For the text-containing cell, return its midpoint in (X, Y) coordinate format. 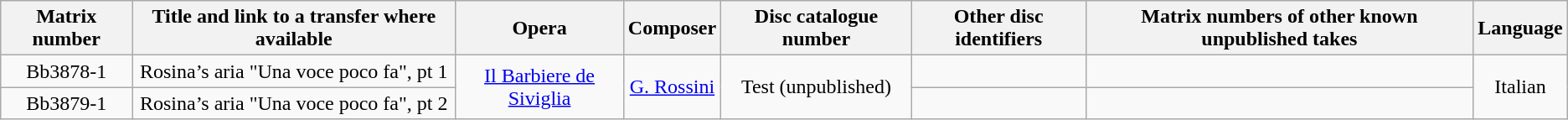
Language (1520, 29)
Disc catalogue number (817, 29)
Matrix numbers of other known unpublished takes (1280, 29)
Il Barbiere de Siviglia (539, 87)
Rosina’s aria "Una voce poco fa", pt 1 (294, 71)
Bb3878-1 (67, 71)
G. Rossini (672, 87)
Composer (672, 29)
Opera (539, 29)
Italian (1520, 87)
Test (unpublished) (817, 87)
Title and link to a transfer where available (294, 29)
Matrix number (67, 29)
Other disc identifiers (998, 29)
Rosina’s aria "Una voce poco fa", pt 2 (294, 103)
Bb3879-1 (67, 103)
